Scan for the cell matching the given text and deliver its (x, y) coordinate at center. 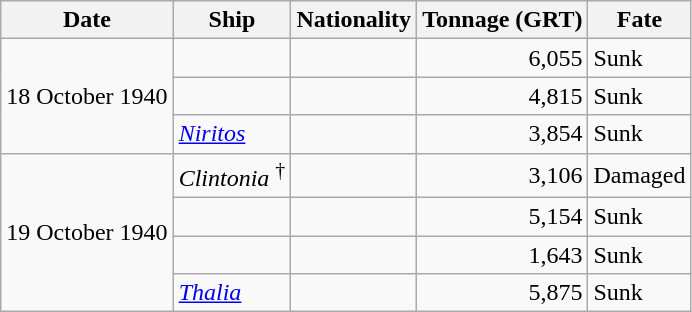
Thalia (232, 293)
Date (87, 20)
3,854 (502, 134)
19 October 1940 (87, 232)
18 October 1940 (87, 96)
Tonnage (GRT) (502, 20)
5,154 (502, 217)
3,106 (502, 176)
5,875 (502, 293)
Damaged (640, 176)
Ship (232, 20)
Fate (640, 20)
Clintonia † (232, 176)
1,643 (502, 255)
6,055 (502, 58)
Niritos (232, 134)
4,815 (502, 96)
Nationality (354, 20)
